Detect which cell encompasses the target text, then output its (X, Y) center coordinate. 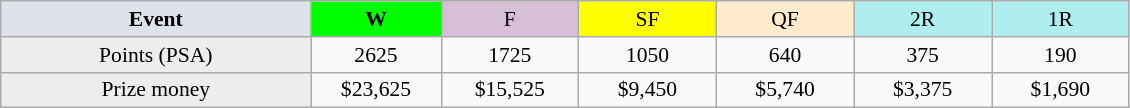
Prize money (156, 90)
640 (785, 55)
$3,375 (923, 90)
F (510, 19)
Points (PSA) (156, 55)
$23,625 (376, 90)
1050 (648, 55)
2625 (376, 55)
QF (785, 19)
W (376, 19)
190 (1061, 55)
$1,690 (1061, 90)
1R (1061, 19)
2R (923, 19)
Event (156, 19)
$9,450 (648, 90)
SF (648, 19)
375 (923, 55)
1725 (510, 55)
$15,525 (510, 90)
$5,740 (785, 90)
